Capture the cell that displays the provided text and extract its (x, y) central coordinate. 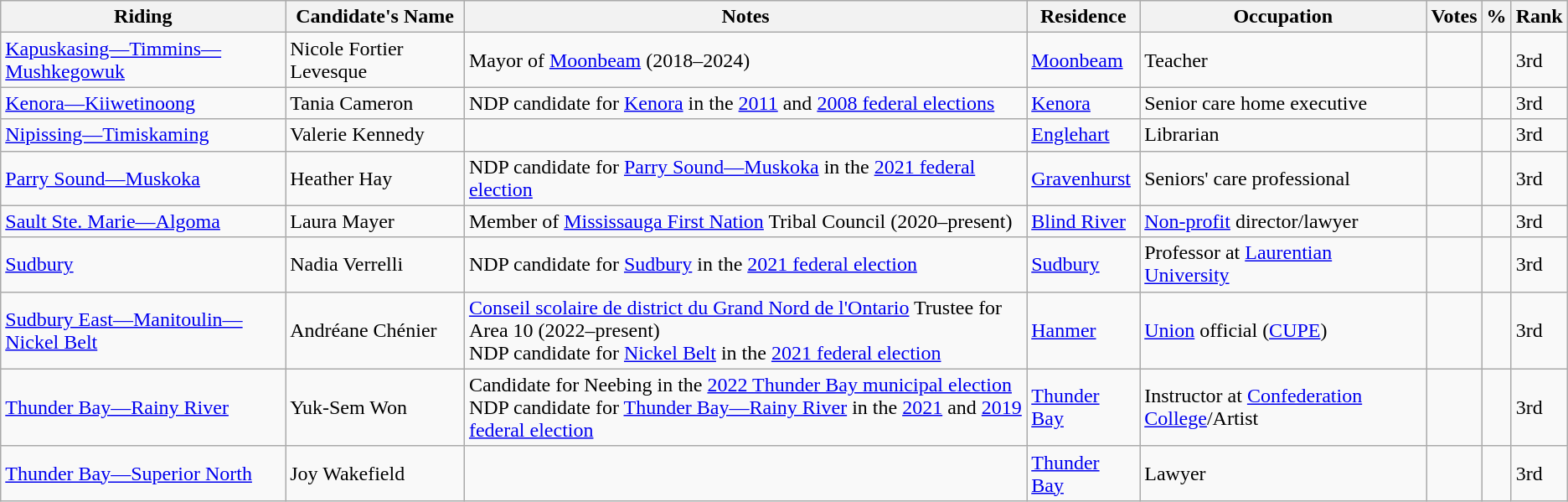
Instructor at Confederation College/Artist (1283, 407)
Union official (CUPE) (1283, 330)
Hanmer (1084, 330)
Blind River (1084, 221)
Candidate for Neebing in the 2022 Thunder Bay municipal election NDP candidate for Thunder Bay—Rainy River in the 2021 and 2019 federal election (745, 407)
Sudbury East—Manitoulin—Nickel Belt (143, 330)
Nadia Verrelli (375, 265)
Riding (143, 17)
Kenora—Kiiwetinoong (143, 103)
Non-profit director/lawyer (1283, 221)
Candidate's Name (375, 17)
Andréane Chénier (375, 330)
Englehart (1084, 135)
Thunder Bay—Rainy River (143, 407)
Notes (745, 17)
Tania Cameron (375, 103)
Occupation (1283, 17)
Sault Ste. Marie—Algoma (143, 221)
Laura Mayer (375, 221)
Joy Wakefield (375, 473)
Valerie Kennedy (375, 135)
Lawyer (1283, 473)
Moonbeam (1084, 60)
Nipissing—Timiskaming (143, 135)
Rank (1540, 17)
Mayor of Moonbeam (2018–2024) (745, 60)
Seniors' care professional (1283, 178)
Member of Mississauga First Nation Tribal Council (2020–present) (745, 221)
Thunder Bay—Superior North (143, 473)
NDP candidate for Parry Sound—Muskoka in the 2021 federal election (745, 178)
Nicole Fortier Levesque (375, 60)
% (1496, 17)
Votes (1454, 17)
Senior care home executive (1283, 103)
NDP candidate for Sudbury in the 2021 federal election (745, 265)
Kenora (1084, 103)
Conseil scolaire de district du Grand Nord de l'Ontario Trustee for Area 10 (2022–present) NDP candidate for Nickel Belt in the 2021 federal election (745, 330)
Librarian (1283, 135)
Heather Hay (375, 178)
Teacher (1283, 60)
Kapuskasing—Timmins—Mushkegowuk (143, 60)
Parry Sound—Muskoka (143, 178)
Gravenhurst (1084, 178)
NDP candidate for Kenora in the 2011 and 2008 federal elections (745, 103)
Professor at Laurentian University (1283, 265)
Residence (1084, 17)
Yuk-Sem Won (375, 407)
